Determine the (x, y) coordinate at the center of the cell enclosing the given text.  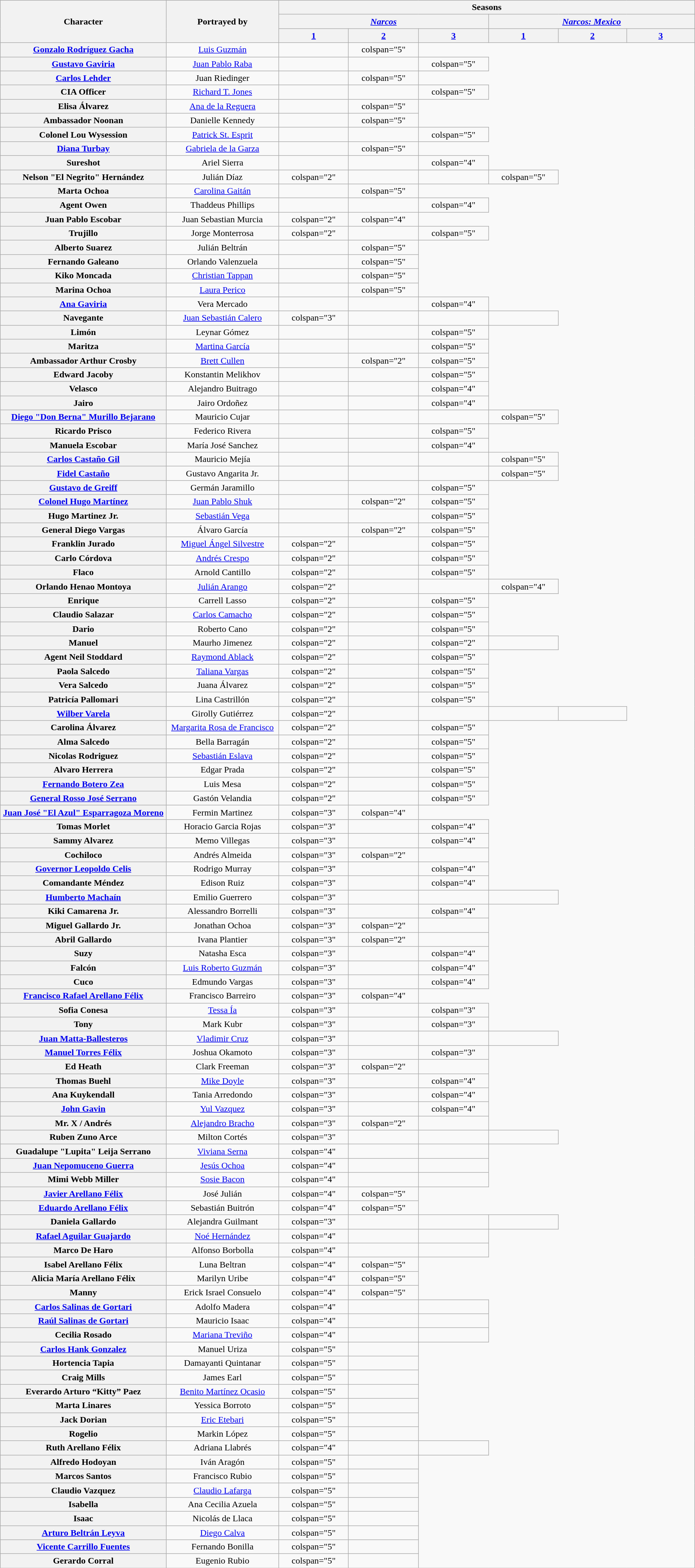
Jesús Ochoa (223, 1165)
James Earl (223, 1377)
Rafael Aguilar Guajardo (83, 1236)
Ariel Sierra (223, 163)
Daniela Gallardo (83, 1222)
Agent Neil Stoddard (83, 657)
Alfonso Borbolla (223, 1250)
Mimi Webb Miller (83, 1180)
Iván Aragón (223, 1462)
Agent Owen (83, 205)
Sebastián Buitrón (223, 1208)
Governor Leopoldo Celis (83, 869)
Mauricio Cujar (223, 417)
Nicolás de Llaca (223, 1518)
Sofia Conesa (83, 1010)
Vera Mercado (223, 304)
Trujillo (83, 233)
John Gavin (83, 1109)
Francisco Rubio (223, 1476)
Suzy (83, 954)
Sammy Alvarez (83, 840)
José Julián (223, 1194)
Dario (83, 629)
Emilio Guerrero (223, 897)
Sosie Bacon (223, 1180)
Eugenio Rubio (223, 1561)
Fernando Galeano (83, 262)
Nicolas Rodriguez (83, 756)
Fidel Castaño (83, 473)
Sebastián Eslava (223, 756)
Isabel Arellano Félix (83, 1264)
Laura Perico (223, 290)
Ruben Zuno Arce (83, 1137)
Luis Mesa (223, 784)
Girolly Gutiérrez (223, 714)
Cuco (83, 982)
Edward Jacoby (83, 374)
Humberto Machaín (83, 897)
Rogelio (83, 1434)
Manuel Uriza (223, 1349)
Manuel Torres Félix (83, 1052)
Edgar Prada (223, 770)
Fernando Bonilla (223, 1547)
Narcos: Mexico (592, 22)
Cecilia Rosado (83, 1335)
Jairo Ordoñez (223, 403)
Gustavo Angarita Jr. (223, 473)
María José Sanchez (223, 445)
Gabriela de la Garza (223, 148)
Thomas Buehl (83, 1081)
Manny (83, 1292)
Carrell Lasso (223, 600)
Sureshot (83, 163)
Claudio Lafarga (223, 1490)
Kiki Camarena Jr. (83, 911)
Tomas Morlet (83, 826)
Thaddeus Phillips (223, 205)
Edmundo Vargas (223, 982)
Isaac (83, 1518)
Horacio Garcia Rojas (223, 826)
Arnold Cantillo (223, 572)
Adolfo Madera (223, 1306)
Andrés Crespo (223, 558)
General Rosso José Serrano (83, 798)
Guadalupe "Lupita" Leija Serrano (83, 1151)
Ana Gaviria (83, 304)
Marcos Santos (83, 1476)
Benito Martínez Ocasio (223, 1391)
Diego Calva (223, 1533)
Luis Guzmán (223, 50)
Rodrigo Murray (223, 869)
Ivana Plantier (223, 939)
Yul Vazquez (223, 1109)
Eric Etebari (223, 1420)
Fermin Martinez (223, 812)
Mauricio Isaac (223, 1321)
Damayanti Quintanar (223, 1363)
Alicia María Arellano Félix (83, 1278)
Natasha Esca (223, 954)
Leynar Gómez (223, 332)
Edison Ruiz (223, 883)
Eduardo Arellano Félix (83, 1208)
Erick Israel Consuelo (223, 1292)
Kiko Moncada (83, 276)
Clark Freeman (223, 1066)
Ana de la Reguera (223, 106)
Margarita Rosa de Francisco (223, 728)
Marta Ochoa (83, 191)
Ricardo Prisco (83, 431)
Javier Arellano Félix (83, 1194)
Flaco (83, 572)
Alberto Suarez (83, 247)
Vladimir Cruz (223, 1038)
Fernando Botero Zea (83, 784)
Juana Álvarez (223, 685)
Jonathan Ochoa (223, 925)
Francisco Rafael Arellano Félix (83, 996)
Carlos Salinas de Gortari (83, 1306)
Hortencia Tapia (83, 1363)
Limón (83, 332)
Federico Rivera (223, 431)
Narcos (384, 22)
Alvaro Herrera (83, 770)
Jairo (83, 403)
Alessandro Borrelli (223, 911)
Cochiloco (83, 854)
Memo Villegas (223, 840)
Character (83, 22)
Ed Heath (83, 1066)
Carolina Álvarez (83, 728)
Seasons (487, 7)
Julián Arango (223, 586)
Tony (83, 1024)
Miguel Ángel Silvestre (223, 544)
Martina García (223, 346)
Carolina Gaitán (223, 191)
Juan Sebastian Murcia (223, 219)
Jorge Monterrosa (223, 233)
Ruth Arellano Félix (83, 1448)
Arturo Beltrán Leyva (83, 1533)
Abril Gallardo (83, 939)
Christian Tappan (223, 276)
Franklin Jurado (83, 544)
Carlos Hank Gonzalez (83, 1349)
Andrés Almeida (223, 854)
Richard T. Jones (223, 92)
Julián Díaz (223, 177)
Juan Sebastián Calero (223, 318)
Maritza (83, 346)
Markin López (223, 1434)
Roberto Cano (223, 629)
Marta Linares (83, 1405)
Juan Matta-Ballesteros (83, 1038)
Juan Pablo Escobar (83, 219)
Velasco (83, 388)
Luis Roberto Guzmán (223, 968)
Mariana Treviño (223, 1335)
Carlos Camacho (223, 614)
Alejandro Bracho (223, 1123)
Gerardo Corral (83, 1561)
Julián Beltrán (223, 247)
Lina Castrillón (223, 699)
Patricía Pallomari (83, 699)
Nelson "El Negrito" Hernández (83, 177)
Enrique (83, 600)
Manuel (83, 643)
Orlando Valenzuela (223, 262)
Navegante (83, 318)
Ana Kuykendall (83, 1095)
Mark Kubr (223, 1024)
Orlando Henao Montoya (83, 586)
Brett Cullen (223, 360)
Jack Dorian (83, 1420)
Viviana Serna (223, 1151)
Marina Ochoa (83, 290)
Elisa Álvarez (83, 106)
Danielle Kennedy (223, 120)
Vera Salcedo (83, 685)
General Diego Vargas (83, 530)
Colonel Hugo Martínez (83, 502)
Raúl Salinas de Gortari (83, 1321)
Konstantin Melikhov (223, 374)
Tessa Ía (223, 1010)
Marco De Haro (83, 1250)
Alejandro Buitrago (223, 388)
Taliana Vargas (223, 671)
Juan Nepomuceno Guerra (83, 1165)
Gonzalo Rodríguez Gacha (83, 50)
Tania Arredondo (223, 1095)
Gustavo Gaviria (83, 64)
Diana Turbay (83, 148)
Carlos Lehder (83, 78)
Falcón (83, 968)
Isabella (83, 1504)
Mr. X / Andrés (83, 1123)
Mauricio Mejía (223, 459)
Claudio Vazquez (83, 1490)
Maurho Jimenez (223, 643)
Raymond Ablack (223, 657)
Noé Hernández (223, 1236)
Sebastián Vega (223, 516)
Carlos Castaño Gil (83, 459)
Mike Doyle (223, 1081)
Hugo Martinez Jr. (83, 516)
Ambassador Arthur Crosby (83, 360)
Marilyn Uribe (223, 1278)
Alejandra Guilmant (223, 1222)
Miguel Gallardo Jr. (83, 925)
Juan Pablo Shuk (223, 502)
Álvaro García (223, 530)
Germán Jaramillo (223, 488)
Manuela Escobar (83, 445)
Juan José "El Azul" Esparragoza Moreno (83, 812)
Juan Riedinger (223, 78)
Alma Salcedo (83, 742)
Alfredo Hodoyan (83, 1462)
Milton Cortés (223, 1137)
Patrick St. Esprit (223, 134)
Luna Beltran (223, 1264)
Ambassador Noonan (83, 120)
Wilber Varela (83, 714)
Everardo Arturo “Kitty” Paez (83, 1391)
Joshua Okamoto (223, 1052)
Claudio Salazar (83, 614)
Craig Mills (83, 1377)
Gustavo de Greiff (83, 488)
Ana Cecilia Azuela (223, 1504)
Portrayed by (223, 22)
Juan Pablo Raba (223, 64)
Adriana Llabrés (223, 1448)
Francisco Barreiro (223, 996)
Colonel Lou Wysession (83, 134)
Yessica Borroto (223, 1405)
Bella Barragán (223, 742)
Comandante Méndez (83, 883)
Gastón Velandia (223, 798)
CIA Officer (83, 92)
Vicente Carrillo Fuentes (83, 1547)
Diego "Don Berna" Murillo Bejarano (83, 417)
Paola Salcedo (83, 671)
Carlo Córdova (83, 558)
